Identify which cell holds the provided text, then report its [X, Y] central coordinate. 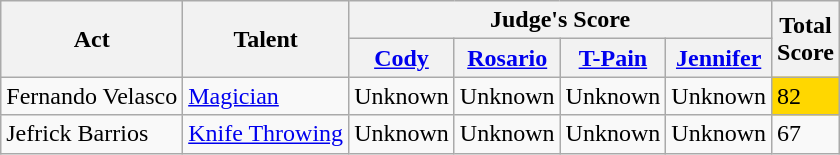
Judge's Score [560, 20]
Magician [266, 96]
Talent [266, 39]
67 [806, 134]
82 [806, 96]
TotalScore [806, 39]
Rosario [507, 58]
Fernando Velasco [92, 96]
Cody [402, 58]
T-Pain [613, 58]
Act [92, 39]
Jennifer [719, 58]
Knife Throwing [266, 134]
Jefrick Barrios [92, 134]
